Provide the (x, y) coordinate of the cell's center where the given text is located.  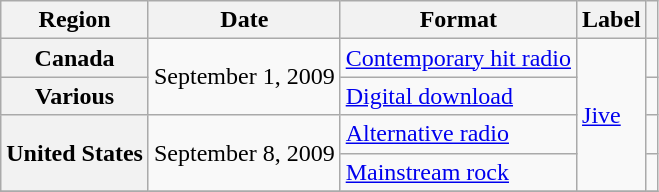
Jive (612, 115)
Date (244, 20)
Digital download (458, 96)
Label (612, 20)
Format (458, 20)
Region (75, 20)
September 8, 2009 (244, 153)
United States (75, 153)
September 1, 2009 (244, 77)
Contemporary hit radio (458, 58)
Canada (75, 58)
Mainstream rock (458, 172)
Various (75, 96)
Alternative radio (458, 134)
